Extract the (X, Y) coordinate from the center of the cell holding the provided text.  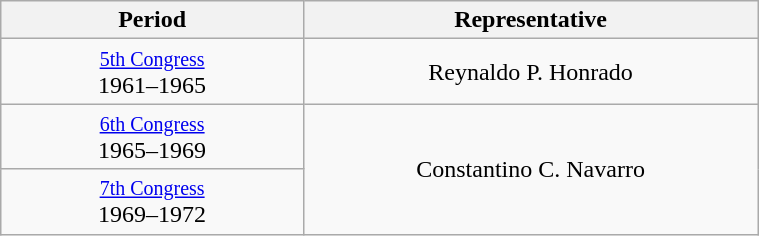
Constantino C. Navarro (530, 169)
7th Congress1969–1972 (152, 202)
6th Congress1965–1969 (152, 136)
5th Congress1961–1965 (152, 72)
Representative (530, 20)
Reynaldo P. Honrado (530, 72)
Period (152, 20)
